Return the [X, Y] coordinate for the center point of the cell that contains the specified text.  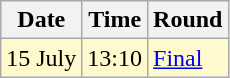
Round [188, 20]
Final [188, 58]
Time [115, 20]
15 July [42, 58]
Date [42, 20]
13:10 [115, 58]
